From the cell containing the given text, extract its center point as [X, Y] coordinate. 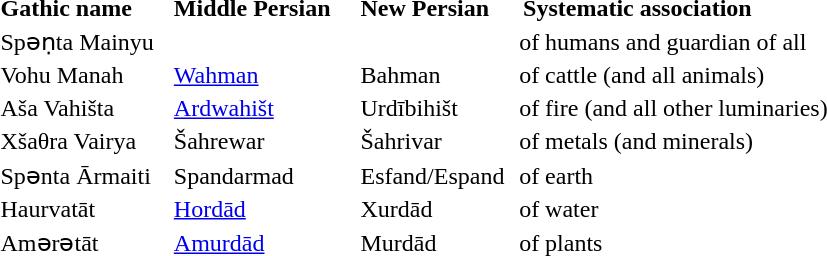
Esfand/Espand [437, 176]
Šahrewar [264, 141]
Ardwahišt [264, 109]
Hordād [264, 209]
Šahrivar [437, 141]
Urdībihišt [437, 109]
Bahman [437, 75]
Wahman [264, 75]
Xurdād [437, 209]
Spandarmad [264, 176]
